Locate the cell with the specified text and output its [X, Y] center coordinate. 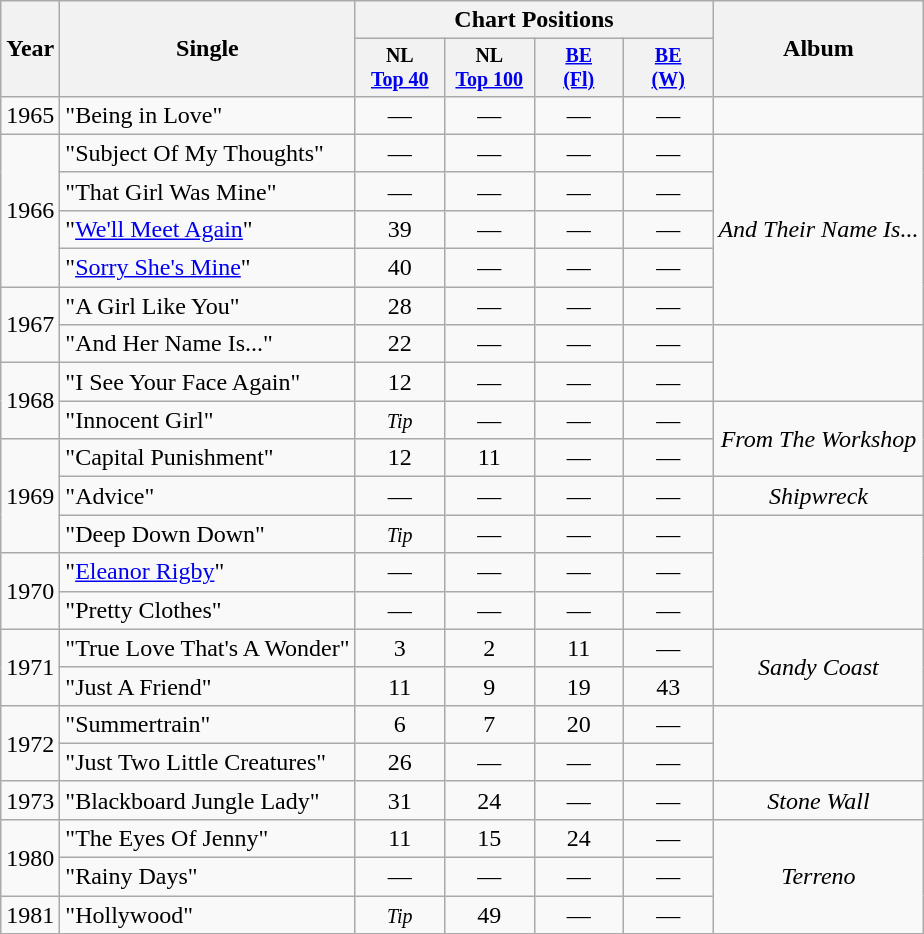
"Innocent Girl" [208, 420]
"Eleanor Rigby" [208, 572]
Sandy Coast [818, 667]
Single [208, 49]
"Summertrain" [208, 724]
"Rainy Days" [208, 877]
From The Workshop [818, 439]
"I See Your Face Again" [208, 382]
NLTop 100 [490, 68]
Chart Positions [534, 20]
26 [400, 762]
"We'll Meet Again" [208, 229]
"The Eyes Of Jenny" [208, 838]
"Pretty Clothes" [208, 610]
28 [400, 306]
40 [400, 268]
19 [578, 686]
2 [490, 648]
22 [400, 344]
"Blackboard Jungle Lady" [208, 800]
BE (W) [668, 68]
And Their Name Is... [818, 229]
15 [490, 838]
"Just Two Little Creatures" [208, 762]
7 [490, 724]
NLTop 40 [400, 68]
"And Her Name Is..." [208, 344]
9 [490, 686]
1980 [30, 857]
1966 [30, 210]
1967 [30, 325]
6 [400, 724]
31 [400, 800]
1973 [30, 800]
49 [490, 915]
1981 [30, 915]
"Deep Down Down" [208, 534]
"Just A Friend" [208, 686]
"Subject Of My Thoughts" [208, 153]
BE (Fl) [578, 68]
"Hollywood" [208, 915]
"Capital Punishment" [208, 458]
Album [818, 49]
Year [30, 49]
"A Girl Like You" [208, 306]
1965 [30, 115]
"Sorry She's Mine" [208, 268]
39 [400, 229]
Stone Wall [818, 800]
"True Love That's A Wonder" [208, 648]
"Advice" [208, 496]
3 [400, 648]
1971 [30, 667]
20 [578, 724]
Shipwreck [818, 496]
"That Girl Was Mine" [208, 191]
1968 [30, 401]
"Being in Love" [208, 115]
Terreno [818, 876]
1969 [30, 496]
1972 [30, 743]
43 [668, 686]
1970 [30, 591]
